From the cell containing the given text, extract its center point as (x, y) coordinate. 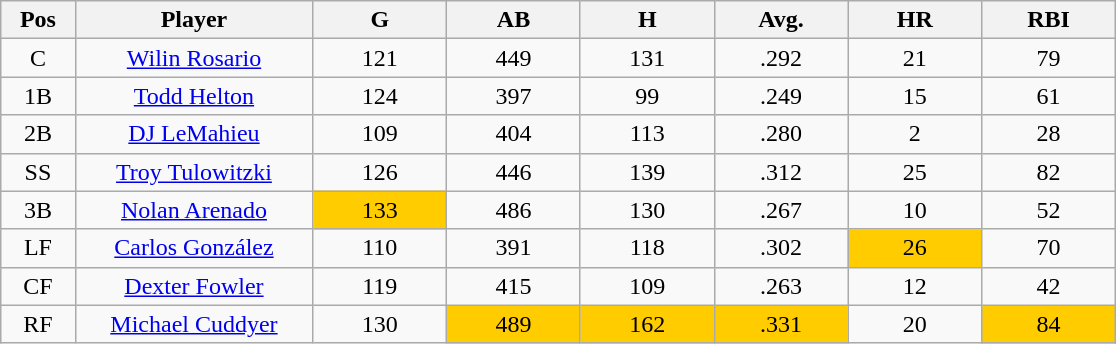
.249 (781, 96)
Nolan Arenado (194, 210)
Pos (38, 20)
52 (1049, 210)
Carlos González (194, 248)
HR (915, 20)
162 (647, 324)
2 (915, 134)
H (647, 20)
61 (1049, 96)
SS (38, 172)
C (38, 58)
12 (915, 286)
2B (38, 134)
42 (1049, 286)
118 (647, 248)
Wilin Rosario (194, 58)
70 (1049, 248)
DJ LeMahieu (194, 134)
Todd Helton (194, 96)
28 (1049, 134)
446 (514, 172)
21 (915, 58)
3B (38, 210)
126 (380, 172)
449 (514, 58)
391 (514, 248)
139 (647, 172)
Avg. (781, 20)
.263 (781, 286)
119 (380, 286)
415 (514, 286)
G (380, 20)
20 (915, 324)
.292 (781, 58)
AB (514, 20)
25 (915, 172)
Michael Cuddyer (194, 324)
.267 (781, 210)
99 (647, 96)
.280 (781, 134)
CF (38, 286)
26 (915, 248)
.331 (781, 324)
486 (514, 210)
110 (380, 248)
.302 (781, 248)
133 (380, 210)
397 (514, 96)
79 (1049, 58)
10 (915, 210)
489 (514, 324)
113 (647, 134)
RF (38, 324)
82 (1049, 172)
Player (194, 20)
404 (514, 134)
84 (1049, 324)
Troy Tulowitzki (194, 172)
124 (380, 96)
131 (647, 58)
1B (38, 96)
LF (38, 248)
15 (915, 96)
Dexter Fowler (194, 286)
.312 (781, 172)
RBI (1049, 20)
121 (380, 58)
